Output the [X, Y] coordinate of the center of the cell containing the given text.  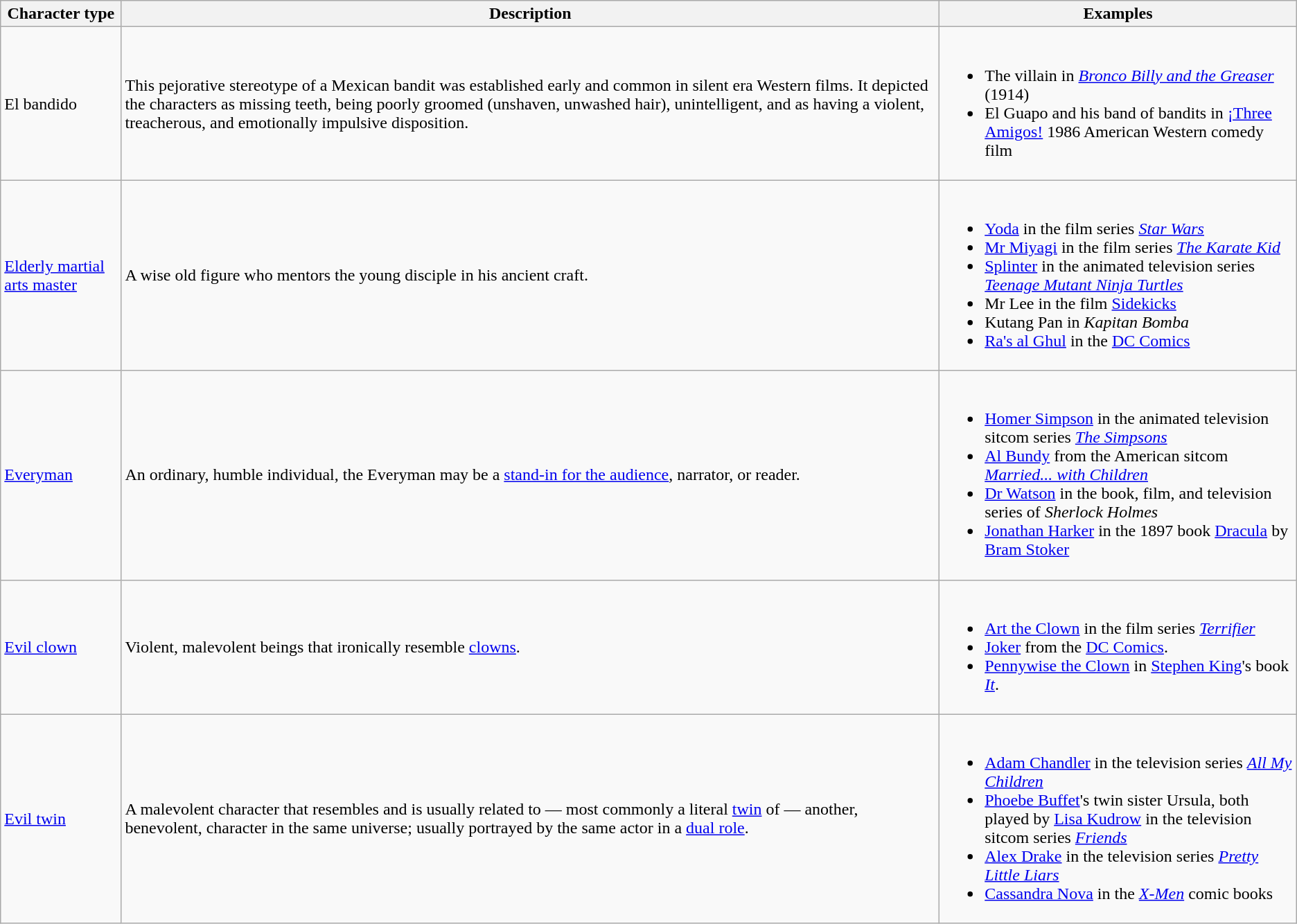
Description [531, 14]
El bandido [61, 104]
Elderly martial arts master [61, 276]
Character type [61, 14]
Violent, malevolent beings that ironically resemble clowns. [531, 647]
Examples [1118, 14]
Evil clown [61, 647]
A wise old figure who mentors the young disciple in his ancient craft. [531, 276]
The villain in Bronco Billy and the Greaser (1914)El Guapo and his band of bandits in ¡Three Amigos! 1986 American Western comedy film [1118, 104]
Evil twin [61, 819]
Art the Clown in the film series TerrifierJoker from the DC Comics.Pennywise the Clown in Stephen King's book It. [1118, 647]
Everyman [61, 475]
An ordinary, humble individual, the Everyman may be a stand-in for the audience, narrator, or reader. [531, 475]
